Locate the cell with the specified text and output its [x, y] center coordinate. 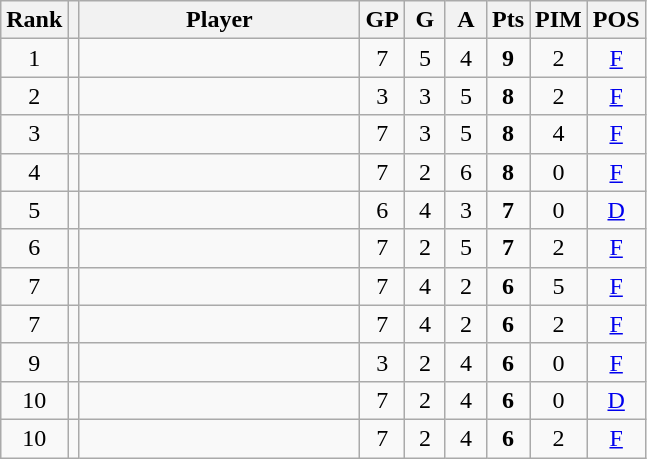
POS [616, 20]
GP [382, 20]
Pts [508, 20]
Rank [34, 20]
G [424, 20]
Player [220, 20]
A [466, 20]
PIM [559, 20]
1 [34, 58]
